Find where the given text appears and provide that cell's center as (x, y) coordinate. 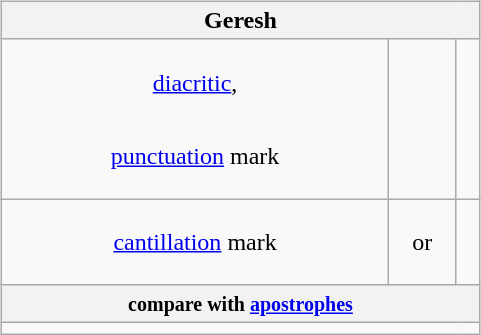
or (422, 242)
cantillation mark (195, 242)
diacritic, punctuation mark (195, 119)
Geresh (240, 20)
compare with apostrophes (240, 304)
